Pinpoint the cell where the given text exists, returning its [X, Y] midpoint coordinate. 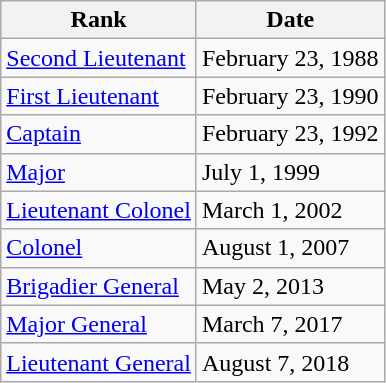
February 23, 1990 [290, 96]
August 7, 2018 [290, 362]
First Lieutenant [99, 96]
March 7, 2017 [290, 324]
Major General [99, 324]
May 2, 2013 [290, 286]
Rank [99, 20]
February 23, 1988 [290, 58]
Second Lieutenant [99, 58]
Lieutenant General [99, 362]
Captain [99, 134]
July 1, 1999 [290, 172]
March 1, 2002 [290, 210]
Major [99, 172]
Brigadier General [99, 286]
February 23, 1992 [290, 134]
Date [290, 20]
Colonel [99, 248]
August 1, 2007 [290, 248]
Lieutenant Colonel [99, 210]
